Detect which cell encompasses the target text, then output its (x, y) center coordinate. 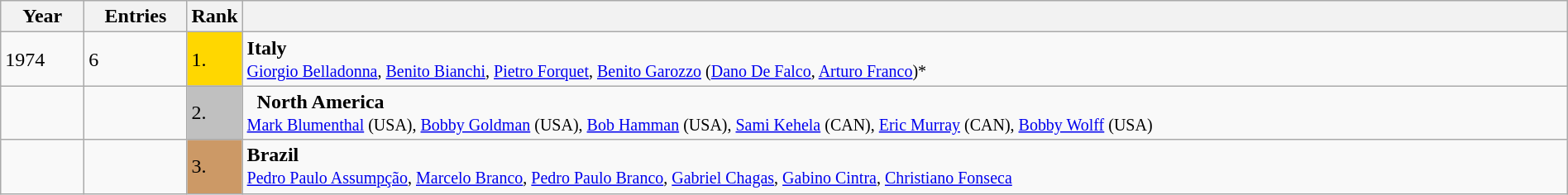
ItalyGiorgio Belladonna, Benito Bianchi, Pietro Forquet, Benito Garozzo (Dano De Falco, Arturo Franco)* (905, 59)
Year (43, 17)
Entries (136, 17)
North AmericaMark Blumenthal (USA), Bobby Goldman (USA), Bob Hamman (USA), Sami Kehela (CAN), Eric Murray (CAN), Bobby Wolff (USA) (905, 112)
1974 (43, 59)
3. (215, 167)
Rank (215, 17)
2. (215, 112)
BrazilPedro Paulo Assumpção, Marcelo Branco, Pedro Paulo Branco, Gabriel Chagas, Gabino Cintra, Christiano Fonseca (905, 167)
6 (136, 59)
1. (215, 59)
